Determine the (X, Y) coordinate at the center of the cell enclosing the given text.  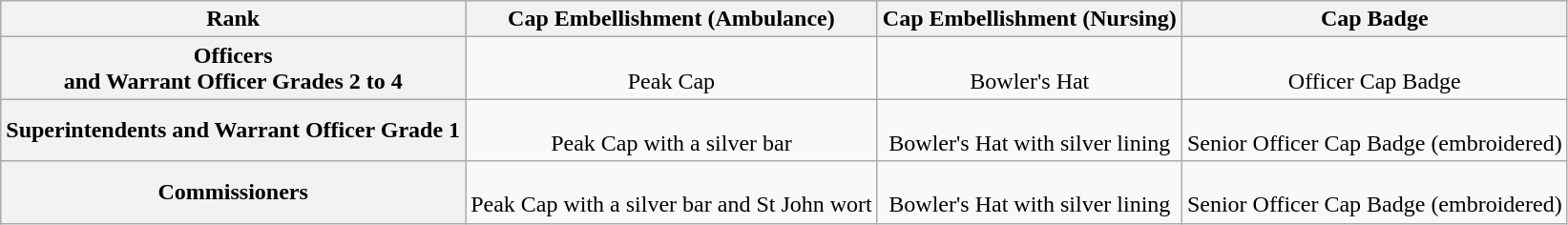
Officer Cap Badge (1374, 69)
Cap Badge (1374, 19)
Bowler's Hat (1029, 69)
Cap Embellishment (Nursing) (1029, 19)
Superintendents and Warrant Officer Grade 1 (233, 130)
Peak Cap (672, 69)
Officersand Warrant Officer Grades 2 to 4 (233, 69)
Peak Cap with a silver bar (672, 130)
Rank (233, 19)
Commissioners (233, 193)
Peak Cap with a silver bar and St John wort (672, 193)
Cap Embellishment (Ambulance) (672, 19)
